Provide the (X, Y) coordinate of the cell's center where the given text is located.  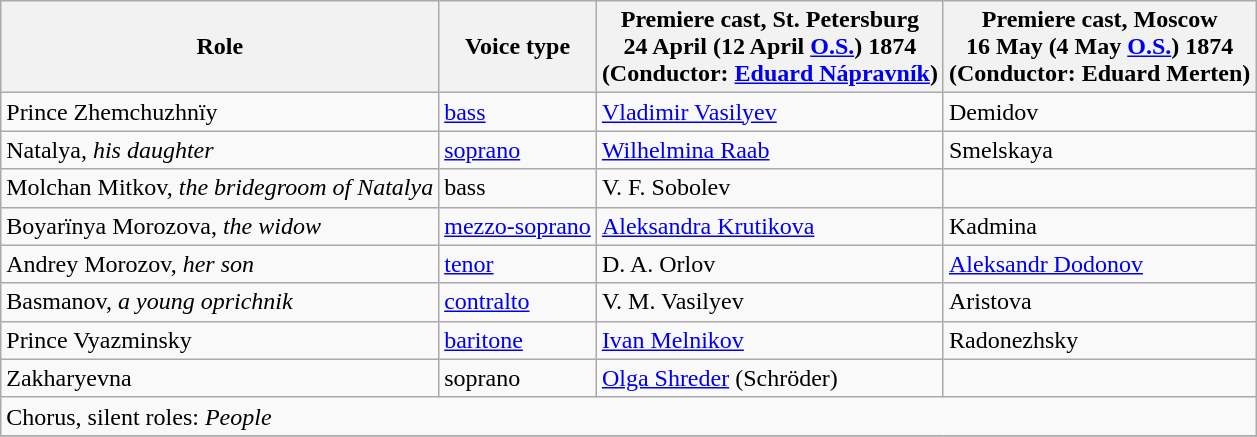
Voice type (518, 47)
Vladimir Vasilyev (770, 112)
baritone (518, 340)
contralto (518, 302)
Aristova (1099, 302)
Zakharyevna (220, 378)
Andrey Morozov, her son (220, 264)
Olga Shreder (Schröder) (770, 378)
D. A. Orlov (770, 264)
Natalya, his daughter (220, 150)
Prince Zhemchuzhnïy (220, 112)
V. M. Vasilyev (770, 302)
Basmanov, a young oprichnik (220, 302)
mezzo-soprano (518, 226)
Radonezhsky (1099, 340)
Role (220, 47)
Wilhelmina Raab (770, 150)
Aleksandra Krutikova (770, 226)
Smelskaya (1099, 150)
Prince Vyazminsky (220, 340)
Aleksandr Dodonov (1099, 264)
Ivan Melnikov (770, 340)
Premiere cast, St. Petersburg24 April (12 April O.S.) 1874(Conductor: Eduard Nápravník) (770, 47)
Molchan Mitkov, the bridegroom of Natalya (220, 188)
tenor (518, 264)
Premiere cast, Moscow16 May (4 May O.S.) 1874(Conductor: Eduard Merten) (1099, 47)
Chorus, silent roles: People (628, 416)
V. F. Sobolev (770, 188)
Demidov (1099, 112)
Boyarïnya Morozova, the widow (220, 226)
Kadmina (1099, 226)
